Determine the [x, y] coordinate at the center of the cell enclosing the given text.  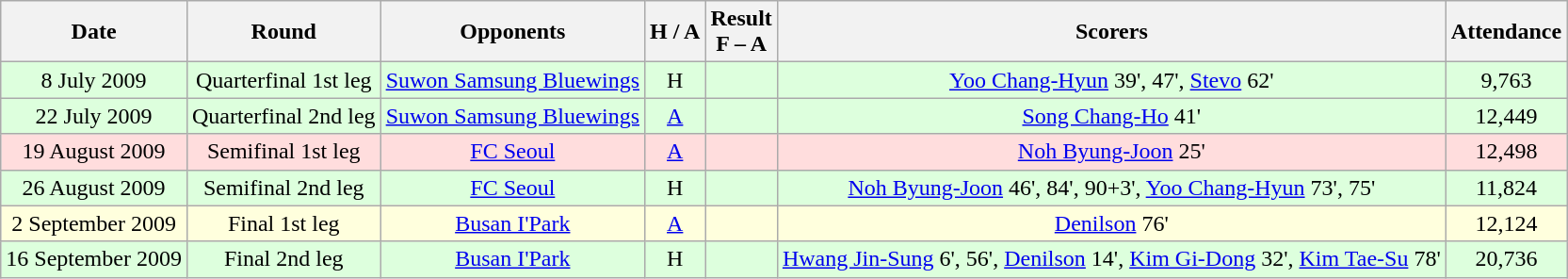
Hwang Jin-Sung 6', 56', Denilson 14', Kim Gi-Dong 32', Kim Tae-Su 78' [1111, 259]
20,736 [1506, 259]
11,824 [1506, 188]
12,498 [1506, 152]
H / A [675, 32]
Date [94, 32]
Quarterfinal 2nd leg [283, 116]
Denilson 76' [1111, 223]
Attendance [1506, 32]
9,763 [1506, 80]
Quarterfinal 1st leg [283, 80]
22 July 2009 [94, 116]
Semifinal 1st leg [283, 152]
16 September 2009 [94, 259]
19 August 2009 [94, 152]
Round [283, 32]
Final 2nd leg [283, 259]
Noh Byung-Joon 25' [1111, 152]
ResultF – A [741, 32]
8 July 2009 [94, 80]
Noh Byung-Joon 46', 84', 90+3', Yoo Chang-Hyun 73', 75' [1111, 188]
Yoo Chang-Hyun 39', 47', Stevo 62' [1111, 80]
Song Chang-Ho 41' [1111, 116]
Opponents [512, 32]
Semifinal 2nd leg [283, 188]
26 August 2009 [94, 188]
2 September 2009 [94, 223]
Final 1st leg [283, 223]
12,124 [1506, 223]
Scorers [1111, 32]
12,449 [1506, 116]
